For the text-containing cell, return its midpoint in [x, y] coordinate format. 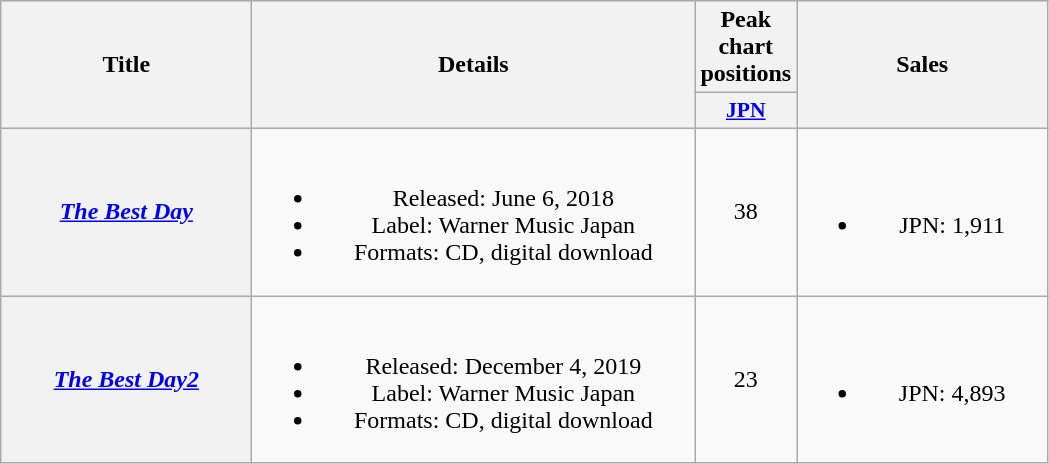
JPN: 1,911 [922, 212]
Sales [922, 65]
Released: December 4, 2019 Label: Warner Music JapanFormats: CD, digital download [474, 380]
Title [126, 65]
23 [746, 380]
Released: June 6, 2018 Label: Warner Music JapanFormats: CD, digital download [474, 212]
The Best Day2 [126, 380]
38 [746, 212]
JPN: 4,893 [922, 380]
JPN [746, 111]
Details [474, 65]
Peak chart positions [746, 47]
The Best Day [126, 212]
